Determine the [x, y] coordinate at the center of the cell enclosing the given text.  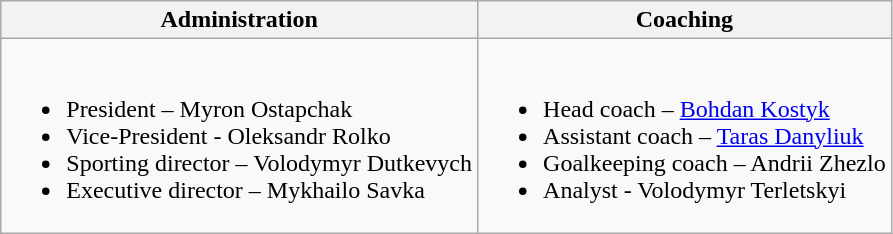
Head coach – Bohdan KostykAssistant coach – Taras DanyliukGoalkeeping coach – Andrii ZhezloAnalyst - Volodymyr Terletskyi [685, 136]
Coaching [685, 20]
Administration [240, 20]
President – Myron OstapchakVice-President - Oleksandr RolkoSporting director – Volodymyr DutkevychExecutive director – Mykhailo Savka [240, 136]
